Search for the cell housing the specified text and yield its (x, y) center coordinate. 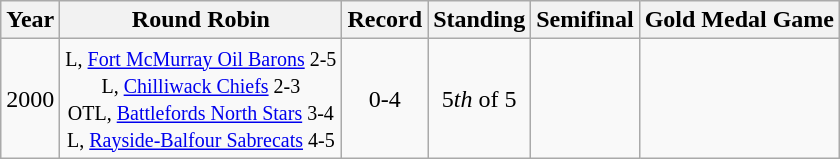
0-4 (385, 98)
2000 (30, 98)
L, Fort McMurray Oil Barons 2-5L, Chilliwack Chiefs 2-3OTL, Battlefords North Stars 3-4L, Rayside-Balfour Sabrecats 4-5 (201, 98)
Round Robin (201, 20)
Year (30, 20)
5th of 5 (480, 98)
Semifinal (585, 20)
Gold Medal Game (739, 20)
Record (385, 20)
Standing (480, 20)
